Pinpoint the cell where the given text exists, returning its (X, Y) midpoint coordinate. 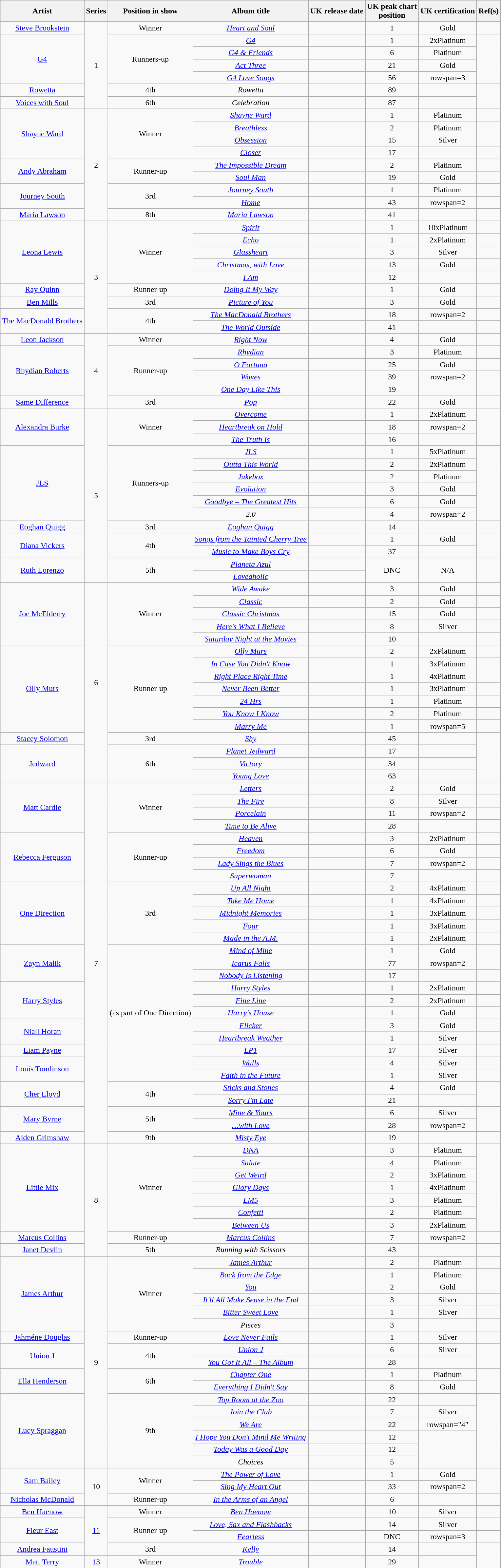
Flicker (250, 1025)
G4 & Friends (250, 53)
10xPlatinum (448, 227)
87 (392, 103)
Never Been Better (250, 689)
63 (392, 776)
(as part of One Direction) (150, 1013)
9 (96, 1362)
Today Was a Good Day (250, 1449)
Closer (250, 152)
O Fortuna (250, 365)
Zayn Malik (42, 963)
Goodbye – The Greatest Hits (250, 502)
Stacey Solomon (42, 738)
UK release date (337, 11)
Ella Henderson (42, 1381)
Joe McElderry (42, 614)
You Know I Know (250, 714)
One Direction (42, 913)
Up All Night (250, 888)
You (250, 1287)
Matt Cardle (42, 807)
UK peak chartposition (392, 11)
34 (392, 764)
Loveaholic (250, 577)
29 (392, 1562)
16 (392, 439)
Leon Jackson (42, 339)
Faith in the Future (250, 1075)
Everything I Didn't Say (250, 1387)
Mary Byrne (42, 1119)
Letters (250, 789)
Heaven (250, 838)
Top Room at the Zoo (250, 1400)
Alexandra Burke (42, 427)
Harry's House (250, 1013)
Home (250, 202)
Midnight Memories (250, 913)
Music to Make Boys Cry (250, 551)
Lady Sings the Blues (250, 863)
Lucy Spraggan (42, 1431)
Niall Horan (42, 1032)
Jahméne Douglas (42, 1337)
Saturday Night at the Movies (250, 639)
Love Never Fails (250, 1337)
Get Weird (250, 1175)
Sam Bailey (42, 1481)
Matt Terry (42, 1562)
LM5 (250, 1200)
LP1 (250, 1050)
You Got It All – The Album (250, 1362)
Kelly (250, 1549)
45 (392, 738)
Planet Jedward (250, 751)
Rhydian (250, 352)
Shy (250, 738)
Nicholas McDonald (42, 1499)
We Are (250, 1425)
Misty Eye (250, 1138)
Chapter One (250, 1375)
In the Arms of an Angel (250, 1499)
Victory (250, 764)
Glassheart (250, 252)
Classic (250, 602)
39 (392, 377)
Wide Awake (250, 589)
Album title (250, 11)
The World Outside (250, 327)
Heartbreak Weather (250, 1038)
Classic Christmas (250, 614)
N/A (448, 570)
Fearless (250, 1537)
Jedward (42, 763)
Icarus Falls (250, 963)
Little Mix (42, 1187)
25 (392, 365)
Walls (250, 1063)
The Power of Love (250, 1474)
Same Difference (42, 402)
Celebration (250, 103)
Heart and Soul (250, 28)
Trouble (250, 1562)
8th (150, 215)
Artist (42, 11)
Ben Mills (42, 302)
Salute (250, 1163)
Obsession (250, 140)
Outta This World (250, 464)
Songs from the Tainted Cherry Tree (250, 539)
37 (392, 551)
rowspan="4" (448, 1425)
Breathless (250, 127)
Heartbreak on Hold (250, 427)
Four (250, 926)
Made in the A.M. (250, 938)
Rebecca Ferguson (42, 857)
Voices with Soul (42, 103)
Young Love (250, 776)
Ray Quinn (42, 290)
Superwoman (250, 876)
Planeta Azul (250, 564)
The Truth Is (250, 439)
Time to Be Alive (250, 826)
5xPlatinum (448, 452)
Porcelain (250, 813)
Pop (250, 402)
Andy Abraham (42, 171)
Running with Scissors (250, 1250)
24 Hrs (250, 701)
Aiden Grimshaw (42, 1138)
Rhydian Roberts (42, 371)
Here's What I Believe (250, 626)
Picture of You (250, 302)
Glory Days (250, 1188)
G4 Love Songs (250, 78)
Ruth Lorenzo (42, 570)
Fleur East (42, 1530)
Ref(s) (489, 11)
Leona Lewis (42, 252)
Janet Devlin (42, 1250)
56 (392, 78)
DNA (250, 1150)
Evolution (250, 489)
Sing My Heart Out (250, 1487)
Join the Club (250, 1412)
89 (392, 90)
Take Me Home (250, 901)
Sorry I'm Late (250, 1100)
Fine Line (250, 1001)
One Day Like This (250, 390)
Christmas, with Love (250, 265)
33 (392, 1487)
Echo (250, 240)
It'll All Make Sense in the End (250, 1300)
Liam Payne (42, 1050)
Bitter Sweet Love (250, 1312)
Love, Sax and Flashbacks (250, 1524)
Confetti (250, 1213)
Marry Me (250, 726)
UK certification (448, 11)
2.0 (250, 514)
Jukebox (250, 477)
Choices (250, 1462)
Sliver (448, 1312)
…with Love (250, 1125)
Steve Brookstein (42, 28)
77 (392, 963)
Spirit (250, 227)
Soul Man (250, 178)
Sticks and Stones (250, 1088)
Between Us (250, 1225)
Overcome (250, 414)
Diana Vickers (42, 545)
Mind of Mine (250, 950)
Act Three (250, 65)
Right Place Right Time (250, 676)
I Am (250, 277)
Waves (250, 377)
Pisces (250, 1325)
rowspan=5 (448, 726)
Andrea Faustini (42, 1549)
Freedom (250, 851)
Louis Tomlinson (42, 1069)
Cher Lloyd (42, 1094)
I Hope You Don't Mind Me Writing (250, 1437)
Nobody Is Listening (250, 976)
In Case You Didn't Know (250, 664)
Series (96, 11)
The Fire (250, 801)
Doing It My Way (250, 290)
Mine & Yours (250, 1113)
The Impossible Dream (250, 165)
Back from the Edge (250, 1275)
Right Now (250, 339)
Position in show (150, 11)
